Provide the [X, Y] coordinate of the cell's center where the given text is located.  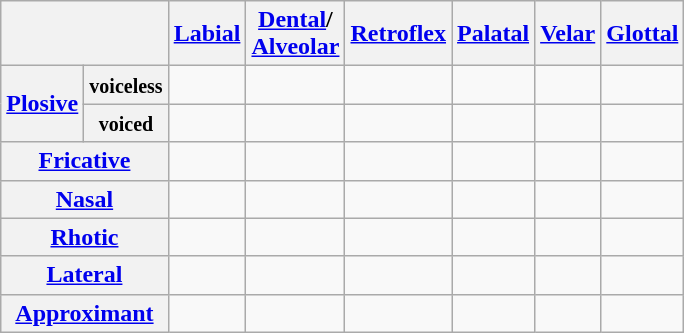
Fricative [84, 161]
Retroflex [398, 34]
voiceless [126, 85]
Lateral [84, 275]
Rhotic [84, 237]
voiced [126, 123]
Plosive [42, 104]
Glottal [642, 34]
Labial [207, 34]
Approximant [84, 313]
Nasal [84, 199]
Velar [568, 34]
Palatal [494, 34]
Dental/Alveolar [296, 34]
